Capture the cell that displays the provided text and extract its (x, y) central coordinate. 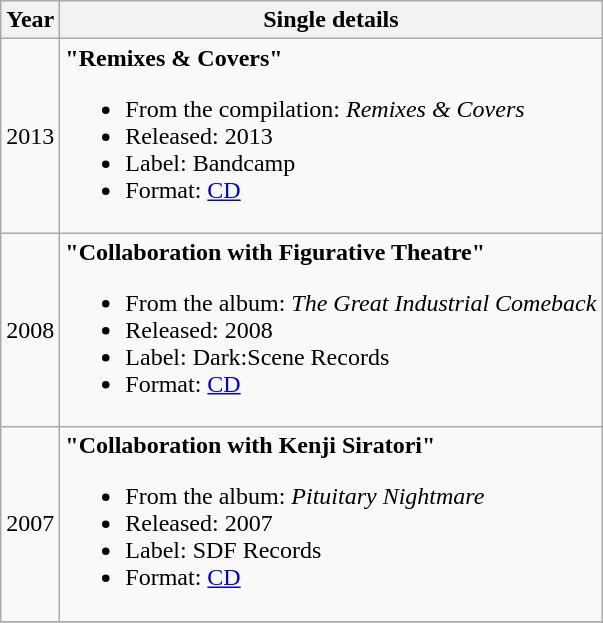
2007 (30, 524)
"Collaboration with Kenji Siratori"From the album: Pituitary Nightmare Released: 2007Label: SDF RecordsFormat: CD (331, 524)
2013 (30, 136)
Year (30, 20)
2008 (30, 330)
"Collaboration with Figurative Theatre"From the album: The Great Industrial ComebackReleased: 2008Label: Dark:Scene RecordsFormat: CD (331, 330)
"Remixes & Covers"From the compilation: Remixes & CoversReleased: 2013Label: BandcampFormat: CD (331, 136)
Single details (331, 20)
